Determine the (x, y) coordinate at the center of the cell enclosing the given text.  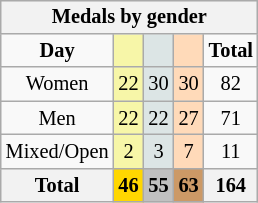
164 (231, 185)
Mixed/Open (58, 152)
Medals by gender (130, 17)
46 (128, 185)
71 (231, 118)
Day (58, 51)
55 (159, 185)
11 (231, 152)
82 (231, 84)
27 (189, 118)
Women (58, 84)
3 (159, 152)
Men (58, 118)
7 (189, 152)
63 (189, 185)
2 (128, 152)
